Output the (X, Y) coordinate of the center of the cell containing the given text.  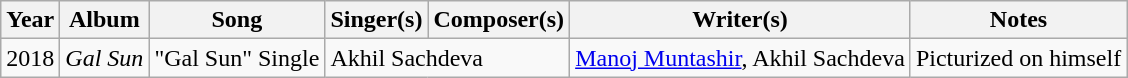
Writer(s) (740, 20)
Gal Sun (104, 58)
Song (237, 20)
Notes (1018, 20)
Singer(s) (376, 20)
Picturized on himself (1018, 58)
Album (104, 20)
2018 (30, 58)
Year (30, 20)
Composer(s) (499, 20)
Akhil Sachdeva (448, 58)
Manoj Muntashir, Akhil Sachdeva (740, 58)
"Gal Sun" Single (237, 58)
